For the text-containing cell, return its midpoint in [x, y] coordinate format. 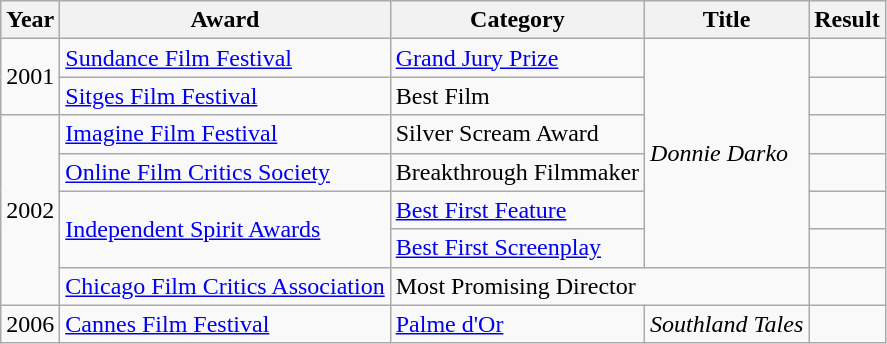
2002 [30, 210]
Palme d'Or [517, 324]
Best First Screenplay [517, 248]
Grand Jury Prize [517, 58]
Cannes Film Festival [225, 324]
Category [517, 20]
2006 [30, 324]
2001 [30, 77]
Most Promising Director [600, 286]
Sitges Film Festival [225, 96]
Best Film [517, 96]
Sundance Film Festival [225, 58]
Breakthrough Filmmaker [517, 172]
Independent Spirit Awards [225, 229]
Best First Feature [517, 210]
Title [727, 20]
Online Film Critics Society [225, 172]
Chicago Film Critics Association [225, 286]
Donnie Darko [727, 153]
Year [30, 20]
Silver Scream Award [517, 134]
Imagine Film Festival [225, 134]
Result [847, 20]
Award [225, 20]
Southland Tales [727, 324]
